Locate the cell with the specified text and output its (X, Y) center coordinate. 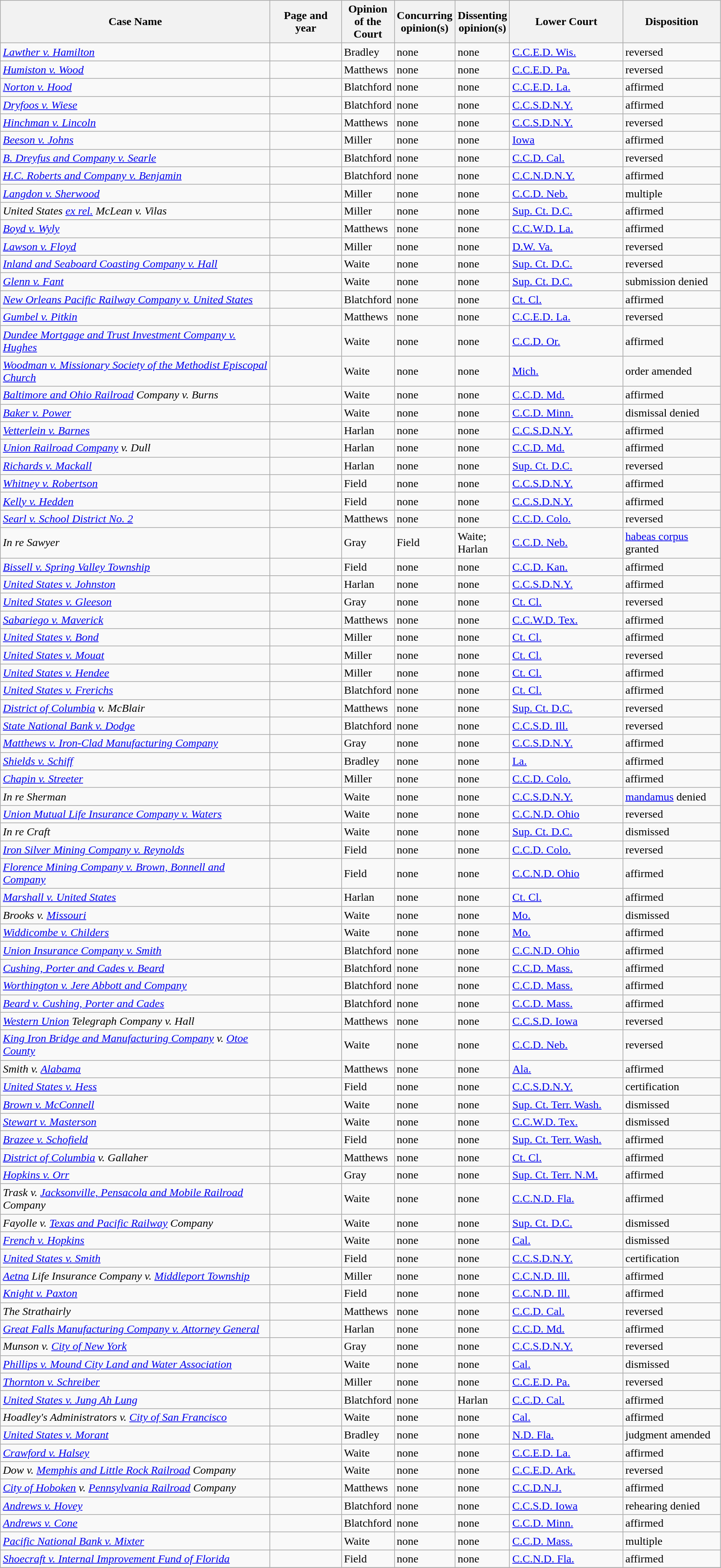
Case Name (136, 22)
Langdon v. Sherwood (136, 193)
C.C.E.D. Wis. (566, 52)
Shields v. Schiff (136, 761)
Smith v. Alabama (136, 1069)
Ala. (566, 1069)
United States v. Johnston (136, 585)
Sup. Ct. Terr. N.M. (566, 1175)
habeas corpus granted (671, 542)
Worthington v. Jere Abbott and Company (136, 986)
Woodman v. Missionary Society of the Methodist Episcopal Church (136, 371)
B. Dreyfus and Company v. Searle (136, 158)
United States v. Gleeson (136, 602)
La. (566, 761)
C.C.D. Kan. (566, 567)
C.C.W.D. La. (566, 228)
C.C.D.N.J. (566, 1488)
Fayolle v. Texas and Pacific Railway Company (136, 1223)
Waite; Harlan (482, 542)
D.W. Va. (566, 247)
Vetterlein v. Barnes (136, 430)
Beeson v. Johns (136, 140)
State National Bank v. Dodge (136, 726)
Union Mutual Life Insurance Company v. Waters (136, 814)
King Iron Bridge and Manufacturing Company v. Otoe County (136, 1045)
Lawson v. Floyd (136, 247)
rehearing denied (671, 1506)
dismissal denied (671, 413)
New Orleans Pacific Railway Company v. United States (136, 299)
Western Union Telegraph Company v. Hall (136, 1021)
C.C.S.D. Ill. (566, 726)
Trask v. Jacksonville, Pensacola and Mobile Railroad Company (136, 1199)
Gumbel v. Pitkin (136, 317)
Pacific National Bank v. Mixter (136, 1541)
H.C. Roberts and Company v. Benjamin (136, 176)
Hopkins v. Orr (136, 1175)
Union Railroad Company v. Dull (136, 448)
Phillips v. Mound City Land and Water Association (136, 1364)
Florence Mining Company v. Brown, Bonnell and Company (136, 874)
Opinion of the Court (368, 22)
United States v. Smith (136, 1258)
Beard v. Cushing, Porter and Cades (136, 1003)
District of Columbia v. McBlair (136, 708)
Bissell v. Spring Valley Township (136, 567)
C.C.E.D. Ark. (566, 1470)
Marshall v. United States (136, 898)
Dundee Mortgage and Trust Investment Company v. Hughes (136, 341)
Lower Court (566, 22)
Richards v. Mackall (136, 466)
The Strathairly (136, 1311)
mandamus denied (671, 796)
Baker v. Power (136, 413)
United States v. Morant (136, 1435)
Aetna Life Insurance Company v. Middleport Township (136, 1276)
Stewart v. Masterson (136, 1122)
N.D. Fla. (566, 1435)
C.C.N.D.N.Y. (566, 176)
Dow v. Memphis and Little Rock Railroad Company (136, 1470)
Great Falls Manufacturing Company v. Attorney General (136, 1329)
United States v. Bond (136, 638)
In re Sherman (136, 796)
Union Insurance Company v. Smith (136, 950)
Whitney v. Robertson (136, 483)
Humiston v. Wood (136, 70)
Norton v. Hood (136, 87)
Andrews v. Cone (136, 1523)
In re Craft (136, 832)
Brown v. McConnell (136, 1104)
C.C.D. Or. (566, 341)
Page and year (306, 22)
District of Columbia v. Gallaher (136, 1158)
Andrews v. Hovey (136, 1506)
submission denied (671, 282)
Searl v. School District No. 2 (136, 519)
Cushing, Porter and Cades v. Beard (136, 968)
Kelly v. Hedden (136, 501)
Hoadley's Administrators v. City of San Francisco (136, 1417)
Munson v. City of New York (136, 1347)
Brooks v. Missouri (136, 915)
Crawford v. Halsey (136, 1453)
order amended (671, 371)
Dryfoos v. Wiese (136, 105)
Dissenting opinion(s) (482, 22)
judgment amended (671, 1435)
Matthews v. Iron-Clad Manufacturing Company (136, 743)
Concurring opinion(s) (424, 22)
Lawther v. Hamilton (136, 52)
Glenn v. Fant (136, 282)
Inland and Seaboard Coasting Company v. Hall (136, 264)
Mich. (566, 371)
City of Hoboken v. Pennsylvania Railroad Company (136, 1488)
Baltimore and Ohio Railroad Company v. Burns (136, 395)
Knight v. Paxton (136, 1294)
In re Sawyer (136, 542)
Shoecraft v. Internal Improvement Fund of Florida (136, 1559)
United States v. Jung Ah Lung (136, 1399)
Boyd v. Wyly (136, 228)
United States v. Mouat (136, 655)
United States ex rel. McLean v. Vilas (136, 211)
Hinchman v. Lincoln (136, 123)
United States v. Frerichs (136, 690)
French v. Hopkins (136, 1241)
Chapin v. Streeter (136, 779)
Thornton v. Schreiber (136, 1382)
Iron Silver Mining Company v. Reynolds (136, 849)
United States v. Hendee (136, 673)
Brazee v. Schofield (136, 1139)
Iowa (566, 140)
Widdicombe v. Childers (136, 933)
Disposition (671, 22)
Sabariego v. Maverick (136, 620)
United States v. Hess (136, 1087)
